Detect which cell encompasses the target text, then output its [X, Y] center coordinate. 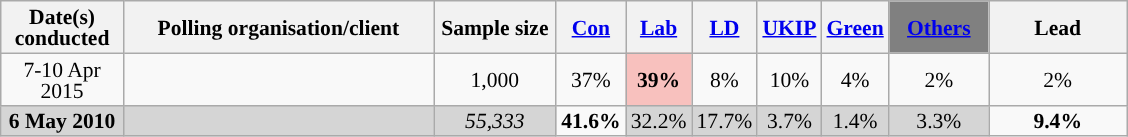
1.4% [854, 120]
UKIP [789, 27]
7-10 Apr 2015 [62, 79]
17.7% [725, 120]
Others [939, 27]
Lab [659, 27]
Polling organisation/client [278, 27]
1,000 [496, 79]
Date(s)conducted [62, 27]
37% [590, 79]
6 May 2010 [62, 120]
4% [854, 79]
Con [590, 27]
Lead [1058, 27]
10% [789, 79]
LD [725, 27]
3.7% [789, 120]
41.6% [590, 120]
9.4% [1058, 120]
39% [659, 79]
32.2% [659, 120]
8% [725, 79]
3.3% [939, 120]
Sample size [496, 27]
Green [854, 27]
55,333 [496, 120]
